Return the [X, Y] coordinate for the center point of the cell that contains the specified text.  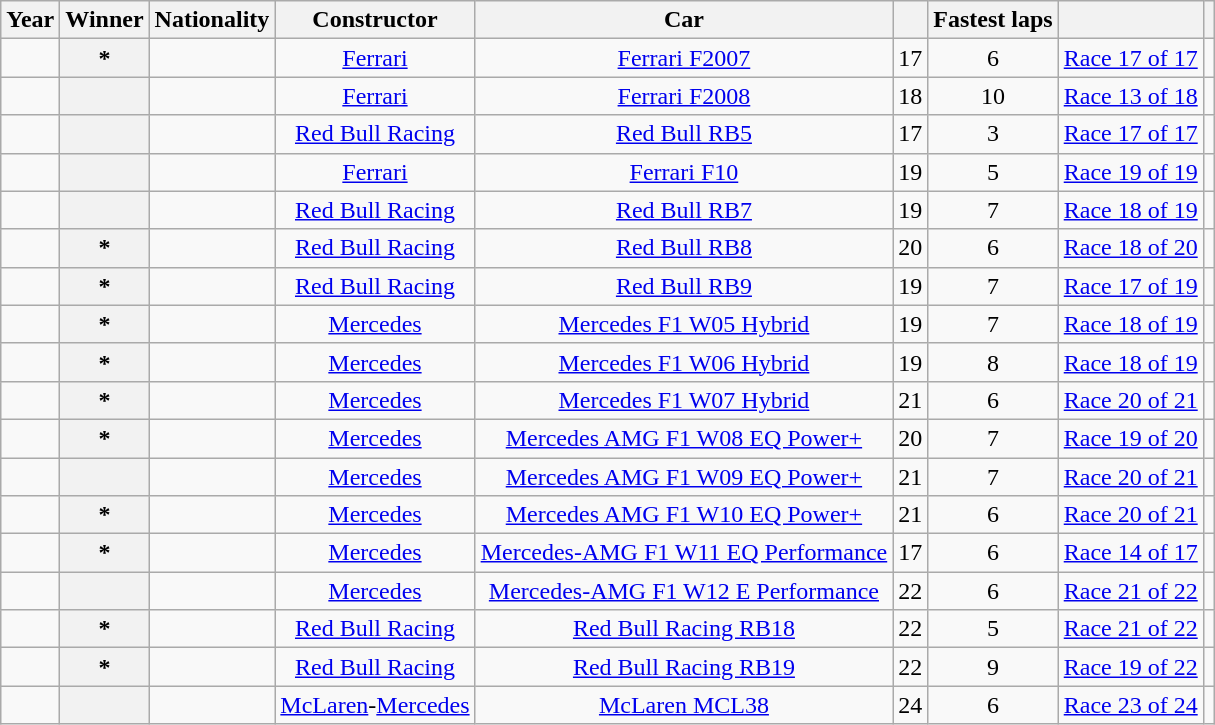
Red Bull RB5 [684, 134]
18 [910, 96]
Fastest laps [993, 20]
9 [993, 667]
Race 18 of 20 [1130, 248]
10 [993, 96]
Car [684, 20]
Race 14 of 17 [1130, 553]
Mercedes F1 W06 Hybrid [684, 362]
Nationality [212, 20]
Race 19 of 19 [1130, 172]
McLaren-Mercedes [375, 705]
Red Bull Racing RB18 [684, 629]
Mercedes-AMG F1 W11 EQ Performance [684, 553]
Mercedes F1 W07 Hybrid [684, 400]
Race 13 of 18 [1130, 96]
Red Bull Racing RB19 [684, 667]
Ferrari F2007 [684, 58]
Red Bull RB8 [684, 248]
Race 23 of 24 [1130, 705]
Ferrari F10 [684, 172]
Winner [104, 20]
Red Bull RB9 [684, 286]
Mercedes F1 W05 Hybrid [684, 324]
3 [993, 134]
Mercedes-AMG F1 W12 E Performance [684, 591]
Race 19 of 20 [1130, 438]
Race 17 of 19 [1130, 286]
Year [30, 20]
Constructor [375, 20]
Race 19 of 22 [1130, 667]
Mercedes AMG F1 W09 EQ Power+ [684, 477]
McLaren MCL38 [684, 705]
Red Bull RB7 [684, 210]
Ferrari F2008 [684, 96]
24 [910, 705]
Mercedes AMG F1 W08 EQ Power+ [684, 438]
Mercedes AMG F1 W10 EQ Power+ [684, 515]
8 [993, 362]
